Provide the [x, y] coordinate of the cell's center where the given text is located.  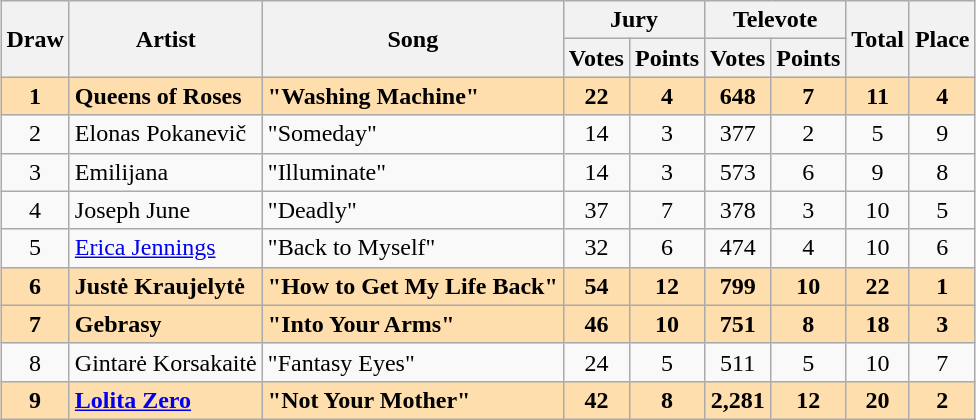
Emilijana [166, 172]
Lolita Zero [166, 400]
Joseph June [166, 210]
11 [878, 96]
751 [738, 324]
377 [738, 134]
573 [738, 172]
"Deadly" [412, 210]
42 [596, 400]
"Washing Machine" [412, 96]
Justė Kraujelytė [166, 286]
Elonas Pokanevič [166, 134]
799 [738, 286]
Place [942, 39]
"Someday" [412, 134]
511 [738, 362]
Gebrasy [166, 324]
Draw [35, 39]
648 [738, 96]
Queens of Roses [166, 96]
"Illuminate" [412, 172]
54 [596, 286]
"How to Get My Life Back" [412, 286]
Total [878, 39]
"Fantasy Eyes" [412, 362]
Jury [634, 20]
"Into Your Arms" [412, 324]
Televote [776, 20]
18 [878, 324]
24 [596, 362]
32 [596, 248]
Song [412, 39]
Erica Jennings [166, 248]
474 [738, 248]
"Not Your Mother" [412, 400]
Artist [166, 39]
20 [878, 400]
46 [596, 324]
"Back to Myself" [412, 248]
37 [596, 210]
2,281 [738, 400]
378 [738, 210]
Gintarė Korsakaitė [166, 362]
